Provide the [X, Y] coordinate of the cell's center where the given text is located.  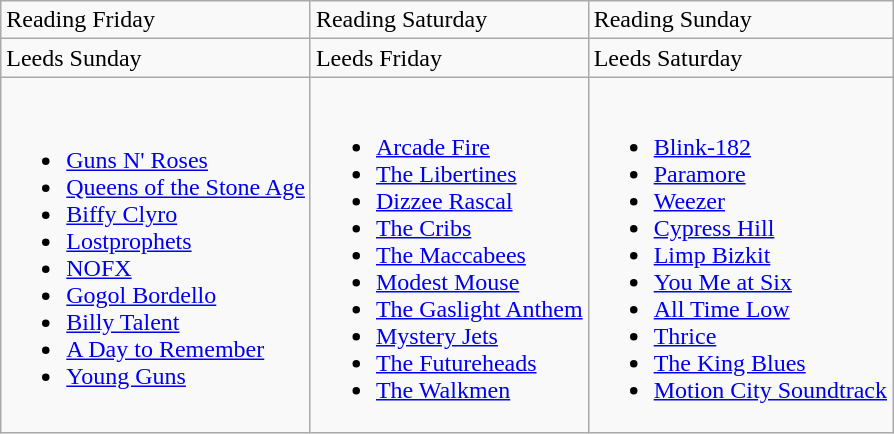
Arcade FireThe LibertinesDizzee RascalThe CribsThe MaccabeesModest MouseThe Gaslight AnthemMystery JetsThe FutureheadsThe Walkmen [449, 255]
Leeds Sunday [156, 58]
Reading Sunday [740, 20]
Reading Friday [156, 20]
Reading Saturday [449, 20]
Leeds Saturday [740, 58]
Guns N' RosesQueens of the Stone AgeBiffy ClyroLostprophetsNOFXGogol BordelloBilly TalentA Day to RememberYoung Guns [156, 255]
Blink-182ParamoreWeezerCypress HillLimp BizkitYou Me at SixAll Time LowThriceThe King BluesMotion City Soundtrack [740, 255]
Leeds Friday [449, 58]
